Locate the cell with the specified text and output its (X, Y) center coordinate. 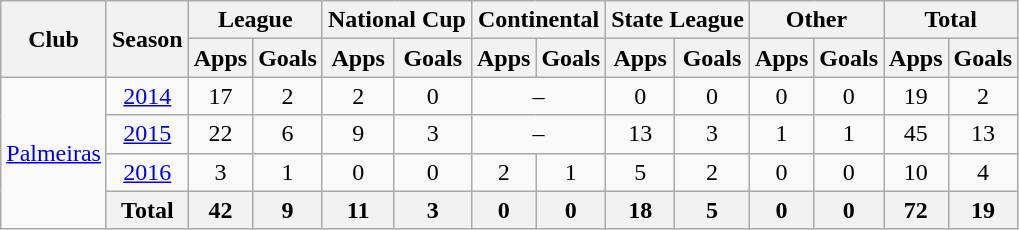
National Cup (396, 20)
42 (220, 210)
2015 (147, 134)
45 (916, 134)
2014 (147, 96)
Club (54, 39)
League (255, 20)
72 (916, 210)
11 (358, 210)
18 (640, 210)
Palmeiras (54, 153)
10 (916, 172)
4 (983, 172)
17 (220, 96)
State League (678, 20)
Continental (538, 20)
22 (220, 134)
6 (288, 134)
Other (816, 20)
Season (147, 39)
2016 (147, 172)
